For the text-containing cell, return its midpoint in [x, y] coordinate format. 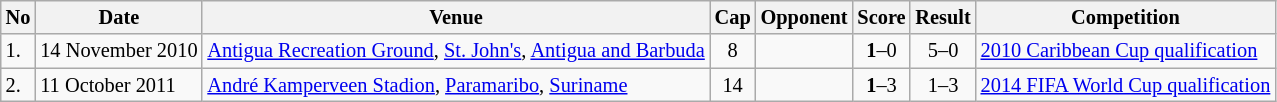
8 [733, 51]
14 [733, 85]
2. [18, 85]
2010 Caribbean Cup qualification [1126, 51]
2014 FIFA World Cup qualification [1126, 85]
Date [118, 17]
Result [942, 17]
André Kamperveen Stadion, Paramaribo, Suriname [456, 85]
Competition [1126, 17]
5–0 [942, 51]
1–0 [881, 51]
Score [881, 17]
1. [18, 51]
Venue [456, 17]
11 October 2011 [118, 85]
Opponent [804, 17]
Antigua Recreation Ground, St. John's, Antigua and Barbuda [456, 51]
14 November 2010 [118, 51]
Cap [733, 17]
No [18, 17]
